Determine the (X, Y) coordinate at the center of the cell enclosing the given text.  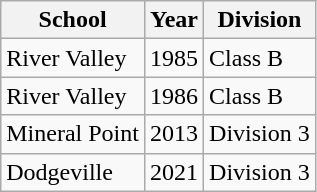
2021 (174, 172)
1986 (174, 96)
School (73, 20)
Year (174, 20)
1985 (174, 58)
Division (260, 20)
Dodgeville (73, 172)
Mineral Point (73, 134)
2013 (174, 134)
